Locate the cell with the specified text and output its (X, Y) center coordinate. 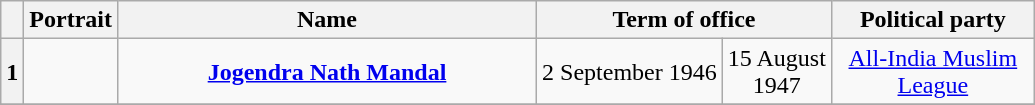
2 September 1946 (630, 72)
Political party (932, 20)
Term of office (684, 20)
Portrait (71, 20)
Name (326, 20)
All-India Muslim League (932, 72)
1 (12, 72)
15 August1947 (776, 72)
Jogendra Nath Mandal (326, 72)
